Determine the [X, Y] coordinate at the center of the cell enclosing the given text.  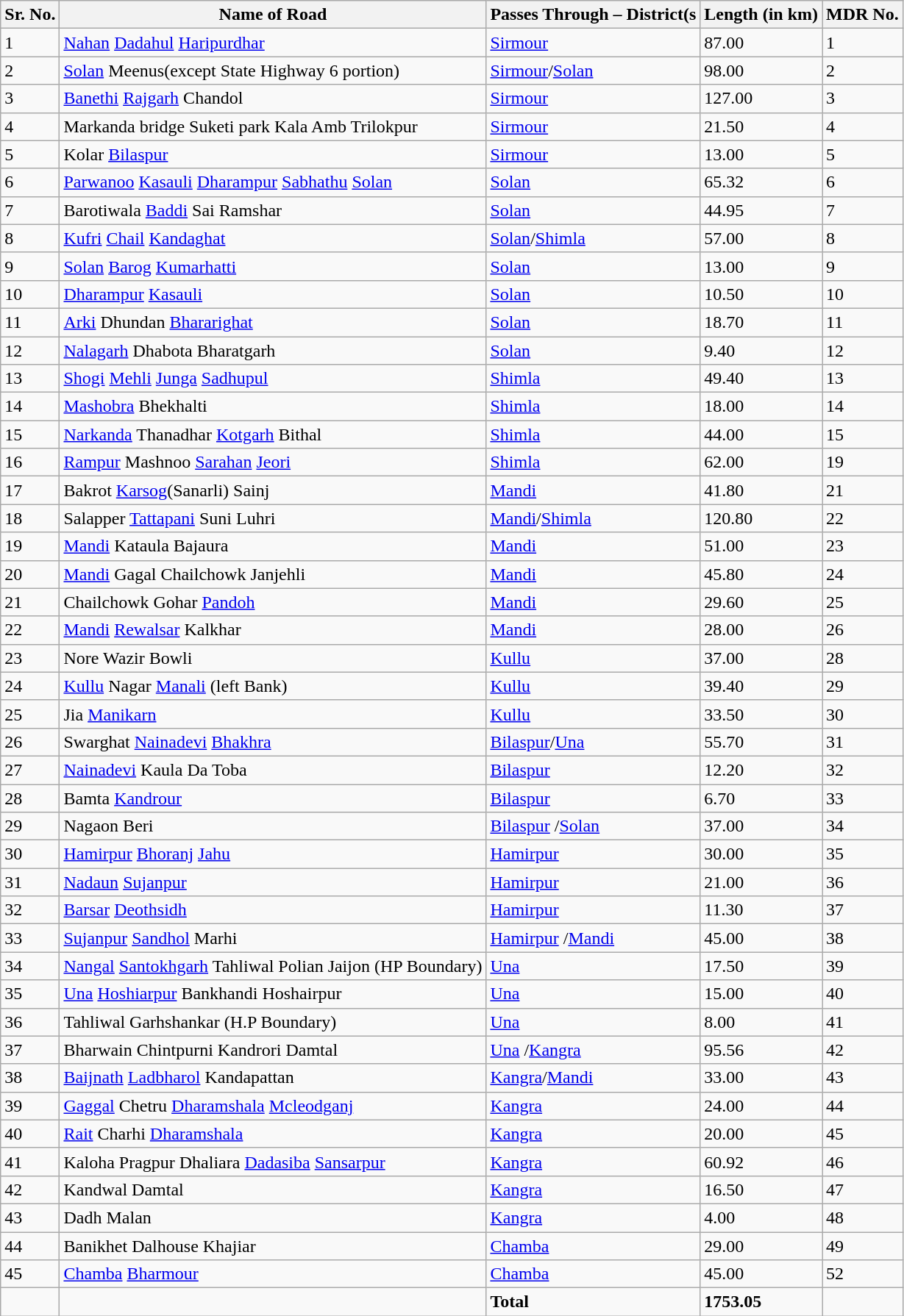
Solan/Shimla [593, 238]
Gaggal Chetru Dharamshala Mcleodganj [273, 1106]
44.95 [761, 210]
Kullu Nagar Manali (left Bank) [273, 686]
Nahan Dadahul Haripurdhar [273, 43]
33.00 [761, 1078]
Chamba Bharmour [273, 1274]
Rait Charhi Dharamshala [273, 1134]
Banethi Rajgarh Chandol [273, 99]
10.50 [761, 294]
46 [863, 1162]
MDR No. [863, 15]
Passes Through – District(s [593, 15]
Hamirpur Bhoranj Jahu [273, 854]
Kolar Bilaspur [273, 154]
Mandi Gagal Chailchowk Janjehli [273, 574]
Bilaspur/Una [593, 742]
49.40 [761, 379]
Bharwain Chintpurni Kandrori Damtal [273, 1050]
Bamta Kandrour [273, 798]
51.00 [761, 546]
4.00 [761, 1217]
Mandi Kataula Bajaura [273, 546]
87.00 [761, 43]
120.80 [761, 518]
Nagaon Beri [273, 826]
Barsar Deothsidh [273, 910]
Jia Manikarn [273, 714]
Nore Wazir Bowli [273, 658]
Narkanda Thanadhar Kotgarh Bithal [273, 435]
20.00 [761, 1134]
57.00 [761, 238]
Total [593, 1302]
12.20 [761, 770]
Banikhet Dalhouse Khajiar [273, 1246]
Shogi Mehli Junga Sadhupul [273, 379]
11.30 [761, 910]
Bakrot Karsog(Sanarli) Sainj [273, 490]
Parwanoo Kasauli Dharampur Sabhathu Solan [273, 182]
47 [863, 1190]
Mandi/Shimla [593, 518]
8.00 [761, 1022]
Nadaun Sujanpur [273, 882]
39.40 [761, 686]
Kufri Chail Kandaghat [273, 238]
18.70 [761, 322]
28.00 [761, 630]
20 [30, 574]
Kandwal Damtal [273, 1190]
Barotiwala Baddi Sai Ramshar [273, 210]
24.00 [761, 1106]
98.00 [761, 71]
49 [863, 1246]
18 [30, 518]
Arki Dhundan Bhararighat [273, 322]
9.40 [761, 351]
21.50 [761, 126]
Kaloha Pragpur Dhaliara Dadasiba Sansarpur [273, 1162]
Sirmour/Solan [593, 71]
Baijnath Ladbharol Kandapattan [273, 1078]
95.56 [761, 1050]
60.92 [761, 1162]
17 [30, 490]
65.32 [761, 182]
Una /Kangra [593, 1050]
Length (in km) [761, 15]
48 [863, 1217]
18.00 [761, 407]
Solan Barog Kumarhatti [273, 266]
33.50 [761, 714]
Nainadevi Kaula Da Toba [273, 770]
Name of Road [273, 15]
Dadh Malan [273, 1217]
45.80 [761, 574]
44.00 [761, 435]
27 [30, 770]
Hamirpur /Mandi [593, 938]
29.60 [761, 602]
Sujanpur Sandhol Marhi [273, 938]
41.80 [761, 490]
Rampur Mashnoo Sarahan Jeori [273, 462]
Dharampur Kasauli [273, 294]
Mashobra Bhekhalti [273, 407]
Chailchowk Gohar Pandoh [273, 602]
29.00 [761, 1246]
52 [863, 1274]
Markanda bridge Suketi park Kala Amb Trilokpur [273, 126]
Swarghat Nainadevi Bhakhra [273, 742]
15.00 [761, 994]
Kangra/Mandi [593, 1078]
Sr. No. [30, 15]
Bilaspur /Solan [593, 826]
Tahliwal Garhshankar (H.P Boundary) [273, 1022]
Nangal Santokhgarh Tahliwal Polian Jaijon (HP Boundary) [273, 966]
127.00 [761, 99]
30.00 [761, 854]
Salapper Tattapani Suni Luhri [273, 518]
1753.05 [761, 1302]
17.50 [761, 966]
6.70 [761, 798]
21.00 [761, 882]
Mandi Rewalsar Kalkhar [273, 630]
55.70 [761, 742]
62.00 [761, 462]
16 [30, 462]
Nalagarh Dhabota Bharatgarh [273, 351]
16.50 [761, 1190]
Solan Meenus(except State Highway 6 portion) [273, 71]
Una Hoshiarpur Bankhandi Hoshairpur [273, 994]
